Return (x, y) of the center of cell containing provided text 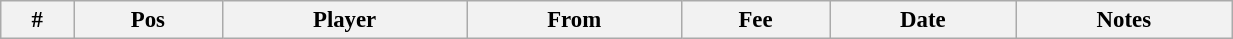
Date (923, 20)
Notes (1124, 20)
# (38, 20)
From (574, 20)
Pos (148, 20)
Player (344, 20)
Fee (755, 20)
